Search for the cell housing the specified text and yield its (X, Y) center coordinate. 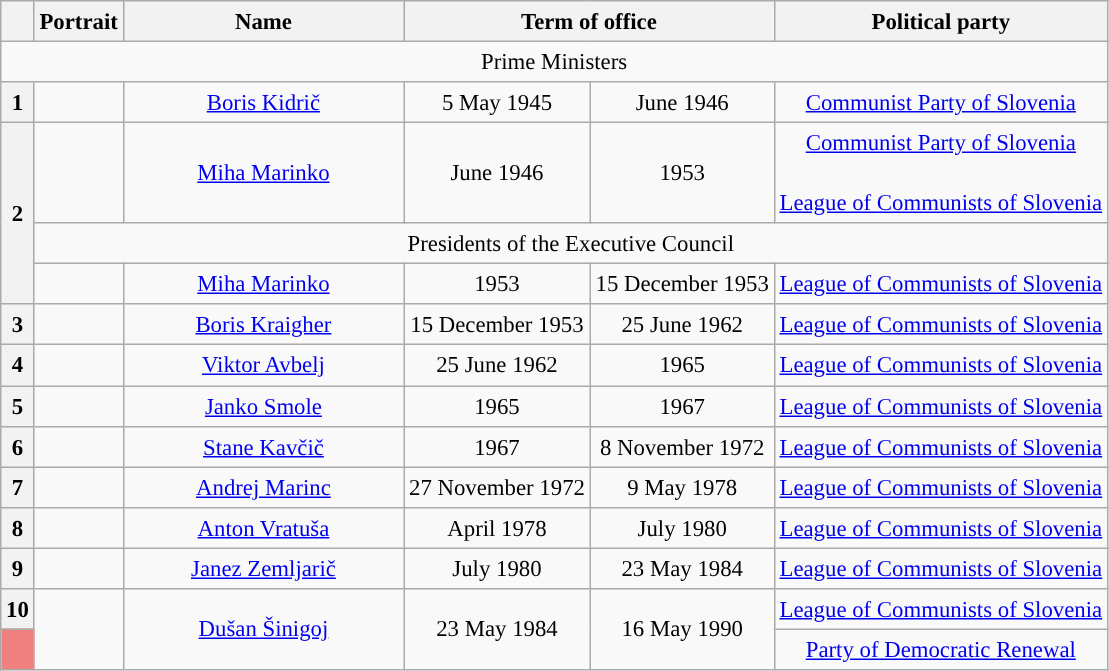
4 (18, 366)
27 November 1972 (497, 488)
Janez Zemljarič (264, 568)
5 May 1945 (497, 102)
Name (264, 22)
5 (18, 406)
Communist Party of SloveniaLeague of Communists of Slovenia (940, 174)
9 May 1978 (682, 488)
Political party (940, 22)
Dušan Šinigoj (264, 630)
Term of office (589, 22)
Viktor Avbelj (264, 366)
Andrej Marinc (264, 488)
16 May 1990 (682, 630)
Stane Kavčič (264, 446)
10 (18, 610)
Boris Kidrič (264, 102)
7 (18, 488)
1 (18, 102)
Party of Democratic Renewal (940, 650)
2 (18, 214)
8 (18, 528)
Janko Smole (264, 406)
Anton Vratuša (264, 528)
Communist Party of Slovenia (940, 102)
Boris Kraigher (264, 324)
8 November 1972 (682, 446)
Portrait (78, 22)
6 (18, 446)
9 (18, 568)
Presidents of the Executive Council (570, 244)
April 1978 (497, 528)
Prime Ministers (554, 62)
3 (18, 324)
